Find where the given text appears and provide that cell's center as [x, y] coordinate. 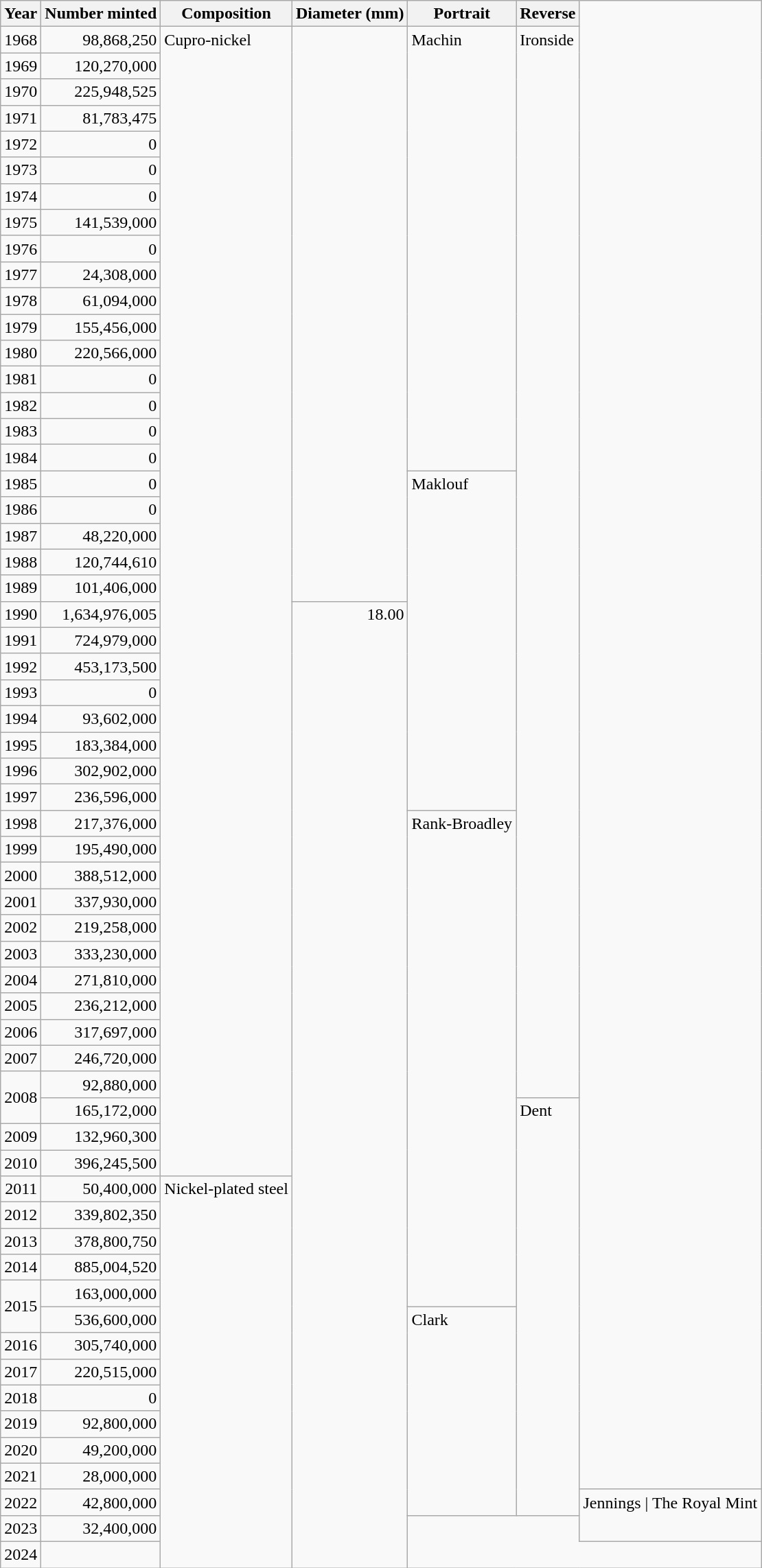
333,230,000 [101, 954]
1972 [21, 144]
536,600,000 [101, 1320]
101,406,000 [101, 588]
1982 [21, 406]
1993 [21, 692]
93,602,000 [101, 718]
2001 [21, 902]
1989 [21, 588]
1991 [21, 640]
317,697,000 [101, 1032]
236,596,000 [101, 797]
Diameter (mm) [350, 14]
302,902,000 [101, 771]
Rank-Broadley [462, 1058]
2007 [21, 1058]
81,783,475 [101, 118]
120,744,610 [101, 562]
2012 [21, 1215]
92,800,000 [101, 1424]
1979 [21, 327]
271,810,000 [101, 980]
1996 [21, 771]
24,308,000 [101, 274]
2020 [21, 1450]
1977 [21, 274]
28,000,000 [101, 1476]
Number minted [101, 14]
2021 [21, 1476]
42,800,000 [101, 1502]
1984 [21, 458]
220,515,000 [101, 1372]
2019 [21, 1424]
155,456,000 [101, 327]
2023 [21, 1528]
339,802,350 [101, 1215]
1995 [21, 745]
220,566,000 [101, 353]
120,270,000 [101, 66]
48,220,000 [101, 536]
1986 [21, 510]
1983 [21, 432]
378,800,750 [101, 1241]
Jennings | The Royal Mint [670, 1515]
305,740,000 [101, 1346]
1987 [21, 536]
1985 [21, 484]
219,258,000 [101, 928]
1992 [21, 666]
2005 [21, 1006]
50,400,000 [101, 1189]
Clark [462, 1411]
132,960,300 [101, 1136]
2014 [21, 1267]
2022 [21, 1502]
Dent [548, 1307]
2000 [21, 876]
388,512,000 [101, 876]
724,979,000 [101, 640]
Machin [462, 248]
1,634,976,005 [101, 614]
2011 [21, 1189]
18.00 [350, 1084]
1975 [21, 222]
Reverse [548, 14]
Nickel-plated steel [227, 1372]
2002 [21, 928]
163,000,000 [101, 1294]
Cupro-nickel [227, 601]
337,930,000 [101, 902]
1988 [21, 562]
1997 [21, 797]
Maklouf [462, 641]
453,173,500 [101, 666]
195,490,000 [101, 850]
1970 [21, 92]
246,720,000 [101, 1058]
Portrait [462, 14]
165,172,000 [101, 1110]
Ironside [548, 563]
Composition [227, 14]
2015 [21, 1307]
2013 [21, 1241]
1978 [21, 301]
2016 [21, 1346]
396,245,500 [101, 1163]
2017 [21, 1372]
1980 [21, 353]
217,376,000 [101, 823]
236,212,000 [101, 1006]
885,004,520 [101, 1267]
1969 [21, 66]
2004 [21, 980]
1974 [21, 196]
98,868,250 [101, 40]
1976 [21, 248]
1999 [21, 850]
225,948,525 [101, 92]
141,539,000 [101, 222]
49,200,000 [101, 1450]
183,384,000 [101, 745]
2018 [21, 1398]
32,400,000 [101, 1528]
1981 [21, 379]
2006 [21, 1032]
1973 [21, 170]
92,880,000 [101, 1084]
1990 [21, 614]
2024 [21, 1554]
1994 [21, 718]
1971 [21, 118]
2009 [21, 1136]
61,094,000 [101, 301]
2003 [21, 954]
1968 [21, 40]
1998 [21, 823]
2010 [21, 1163]
2008 [21, 1097]
Year [21, 14]
